From the cell containing the given text, extract its center point as [X, Y] coordinate. 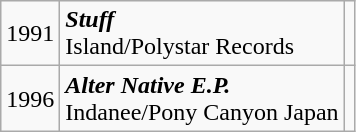
StuffIsland/Polystar Records [202, 34]
1991 [30, 34]
1996 [30, 98]
Alter Native E.P.Indanee/Pony Canyon Japan [202, 98]
